Provide the (x, y) coordinate of the cell's center where the given text is located.  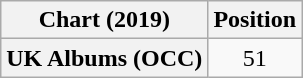
Chart (2019) (104, 20)
UK Albums (OCC) (104, 58)
51 (255, 58)
Position (255, 20)
